Identify which cell holds the provided text, then report its [X, Y] central coordinate. 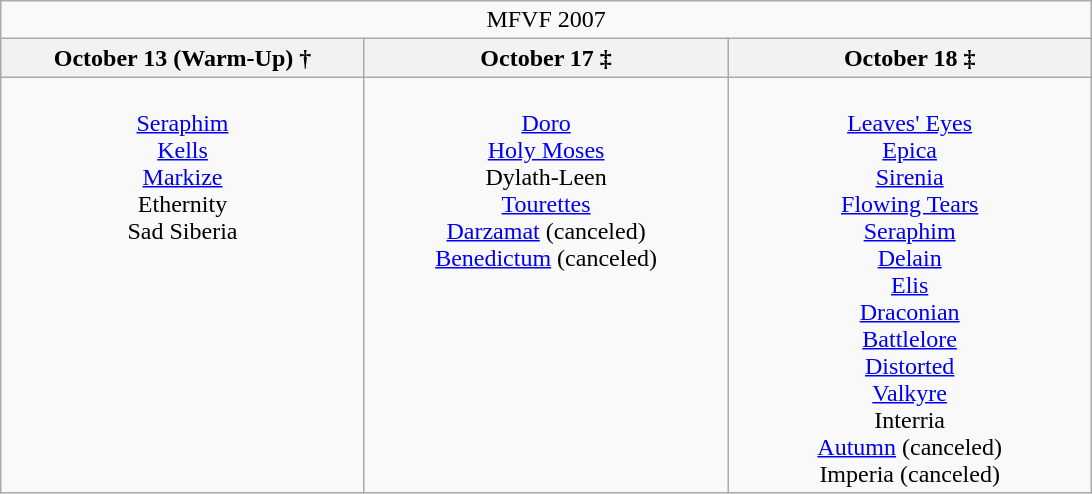
Leaves' Eyes Epica Sirenia Flowing Tears Seraphim Delain Elis Draconian Battlelore Distorted Valkyre Interria Autumn (canceled) Imperia (canceled) [910, 285]
October 18 ‡ [910, 58]
Seraphim Kells Markize Ethernity Sad Siberia [183, 285]
October 13 (Warm-Up) † [183, 58]
Doro Holy Moses Dylath-Leen Tourettes Darzamat (canceled) Benedictum (canceled) [546, 285]
MFVF 2007 [546, 20]
October 17 ‡ [546, 58]
